Scan for the cell matching the given text and deliver its [x, y] coordinate at center. 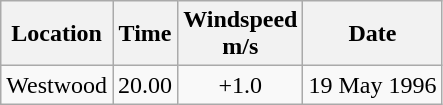
Westwood [57, 85]
Location [57, 34]
Date [372, 34]
Time [146, 34]
19 May 1996 [372, 85]
20.00 [146, 85]
+1.0 [240, 85]
Windspeedm/s [240, 34]
